Return [X, Y] of the center of cell containing provided text 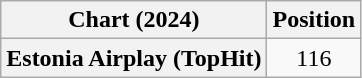
Estonia Airplay (TopHit) [134, 58]
Position [314, 20]
116 [314, 58]
Chart (2024) [134, 20]
